From the cell containing the given text, extract its center point as [x, y] coordinate. 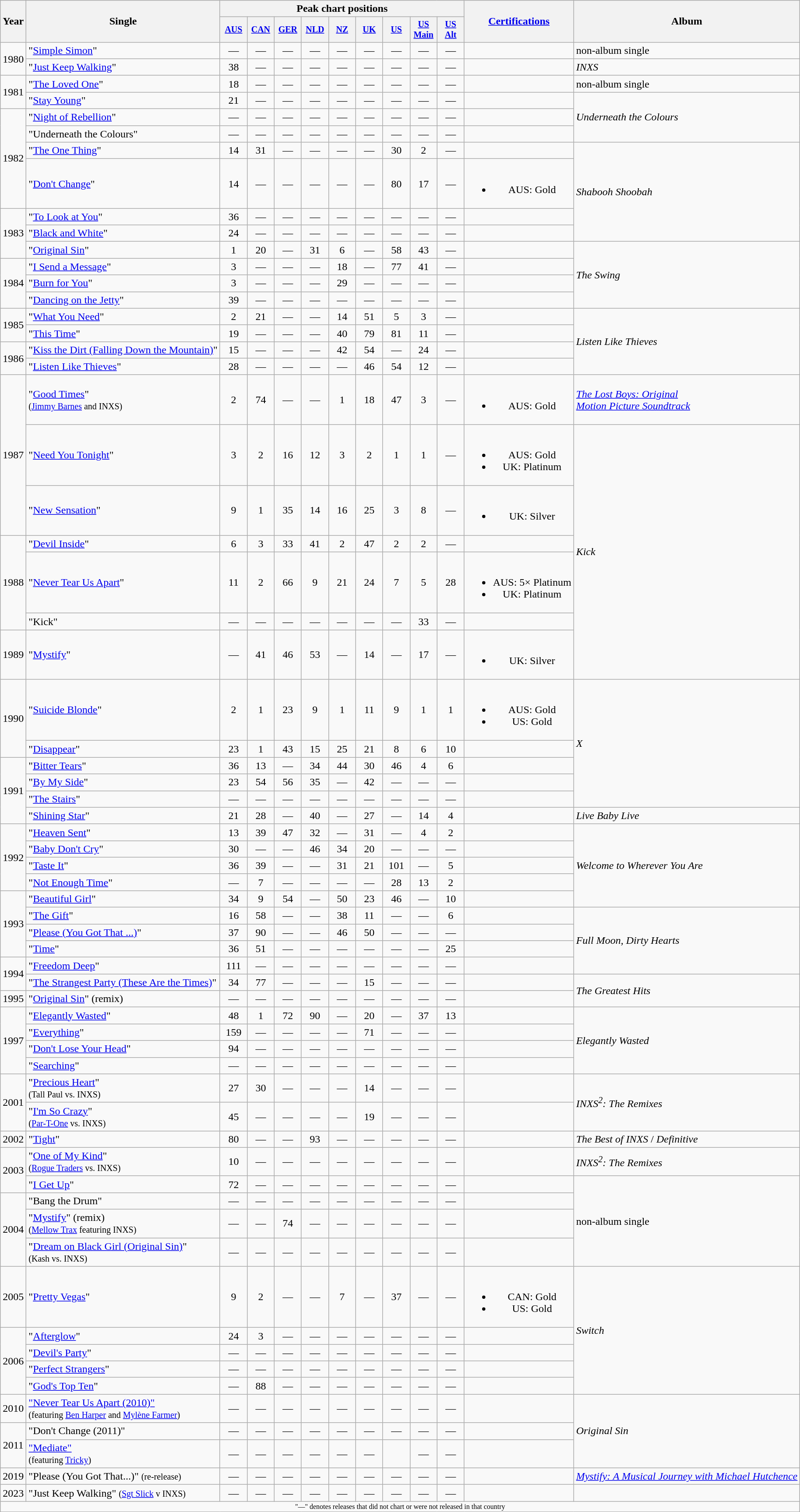
"Heaven Sent" [123, 832]
29 [342, 283]
"I'm So Crazy"(Par-T-One vs. INXS) [123, 1116]
US Alt [451, 30]
"Freedom Deep" [123, 966]
56 [288, 782]
Shabooh Shoobah [687, 192]
"Kick" [123, 622]
Live Baby Live [687, 816]
159 [233, 1032]
88 [261, 1386]
1982 [13, 158]
93 [315, 1139]
Listen Like Thieves [687, 341]
48 [233, 1016]
1984 [13, 283]
1990 [13, 718]
CAN: GoldUS: Gold [519, 1297]
71 [369, 1032]
"Bitter Tears" [123, 766]
Certifications [519, 21]
"Just Keep Walking" [123, 67]
"Searching" [123, 1065]
"The Stairs" [123, 799]
"Don't Lose Your Head" [123, 1049]
Welcome to Wherever You Are [687, 865]
1985 [13, 325]
"The Loved One" [123, 84]
X [687, 743]
AUS: 5× PlatinumUK: Platinum [519, 583]
1988 [13, 583]
Full Moon, Dirty Hearts [687, 941]
"Devil's Party" [123, 1353]
INXS [687, 67]
The Best of INXS / Definitive [687, 1139]
"Simple Simon" [123, 50]
111 [233, 966]
45 [233, 1116]
"The Strangest Party (These Are the Times)" [123, 982]
"Dream on Black Girl (Original Sin)"(Kash vs. INXS) [123, 1252]
"Don't Change" [123, 184]
"Elegantly Wasted" [123, 1016]
AUS: GoldUK: Platinum [519, 455]
66 [288, 583]
"Kiss the Dirt (Falling Down the Mountain)" [123, 350]
"Don't Change (2011)" [123, 1431]
"The One Thing" [123, 151]
79 [369, 333]
101 [396, 865]
"I Send a Message" [123, 267]
2001 [13, 1102]
Album [687, 21]
"Need You Tonight" [123, 455]
1987 [13, 455]
2010 [13, 1409]
"Never Tear Us Apart (2010)"(featuring Ben Harper and Mylène Farmer) [123, 1409]
1983 [13, 233]
"This Time" [123, 333]
"Original Sin" (remix) [123, 999]
2011 [13, 1445]
Switch [687, 1330]
"One of My Kind"(Rogue Traders vs. INXS) [123, 1162]
"Please (You Got That...)" (re-release) [123, 1476]
2019 [13, 1476]
"The Gift" [123, 916]
US Main [423, 30]
"Burn for You" [123, 283]
Kick [687, 552]
"Time" [123, 949]
NZ [342, 30]
94 [233, 1049]
"What You Need" [123, 316]
US [396, 30]
"Please (You Got That ...)" [123, 932]
"Good Times"(Jimmy Barnes and INXS) [123, 399]
2002 [13, 1139]
"Dancing on the Jetty" [123, 300]
2006 [13, 1361]
"Shining Star" [123, 816]
1995 [13, 999]
53 [315, 655]
The Swing [687, 275]
"By My Side" [123, 782]
"Everything" [123, 1032]
AUS [233, 30]
"God's Top Ten" [123, 1386]
2023 [13, 1493]
Elegantly Wasted [687, 1041]
"I Get Up" [123, 1184]
"Mystify" (remix)(Mellow Trax featuring INXS) [123, 1224]
The Lost Boys: Original Motion Picture Soundtrack [687, 399]
"Stay Young" [123, 100]
"Disappear" [123, 749]
1993 [13, 924]
"Never Tear Us Apart" [123, 583]
"Mystify" [123, 655]
The Greatest Hits [687, 991]
"—" denotes releases that did not chart or were not released in that country [400, 1506]
1991 [13, 791]
"Not Enough Time" [123, 882]
"New Sensation" [123, 510]
GER [288, 30]
Peak chart positions [342, 9]
1986 [13, 358]
"Devil Inside" [123, 544]
2005 [13, 1297]
Underneath the Colours [687, 117]
"Listen Like Thieves" [123, 366]
1989 [13, 655]
32 [315, 832]
"Beautiful Girl" [123, 899]
1992 [13, 857]
"Baby Don't Cry" [123, 849]
NLD [315, 30]
Year [13, 21]
44 [342, 766]
1980 [13, 59]
"Black and White" [123, 233]
"Perfect Strangers" [123, 1369]
AUS: GoldUS: Gold [519, 710]
1981 [13, 92]
"Original Sin" [123, 250]
1997 [13, 1041]
"Taste It" [123, 865]
"Precious Heart"(Tall Paul vs. INXS) [123, 1088]
2003 [13, 1170]
81 [396, 333]
"Mediate"(featuring Tricky) [123, 1453]
2004 [13, 1229]
UK [369, 30]
Single [123, 21]
CAN [261, 30]
"Underneath the Colours" [123, 134]
Original Sin [687, 1431]
"Suicide Blonde" [123, 710]
"Just Keep Walking" (Sgt Slick v INXS) [123, 1493]
1994 [13, 974]
"Afterglow" [123, 1336]
"Tight" [123, 1139]
"To Look at You" [123, 217]
"Night of Rebellion" [123, 117]
"Bang the Drum" [123, 1201]
Mystify: A Musical Journey with Michael Hutchence [687, 1476]
"Pretty Vegas" [123, 1297]
